Return the (x, y) coordinate for the center point of the cell that contains the specified text.  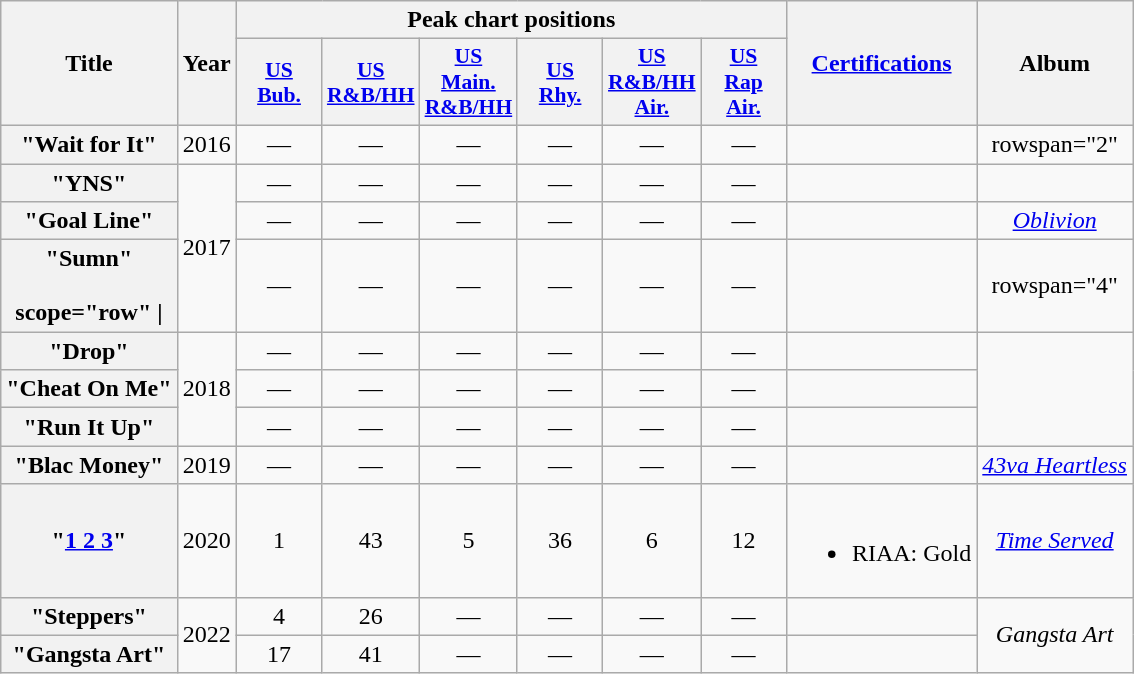
"Wait for It" (89, 144)
Oblivion (1055, 221)
2022 (206, 635)
USR&B/HHAir. (652, 82)
rowspan="2" (1055, 144)
2016 (206, 144)
"1 2 3" (89, 540)
USRhy. (560, 82)
"Drop" (89, 351)
USRapAir. (744, 82)
2019 (206, 465)
Peak chart positions (511, 20)
USR&B/HH (371, 82)
"Goal Line" (89, 221)
"Steppers" (89, 616)
2020 (206, 540)
2018 (206, 389)
1 (279, 540)
Time Served (1055, 540)
"YNS" (89, 183)
Title (89, 64)
43va Heartless (1055, 465)
6 (652, 540)
"Gangsta Art" (89, 654)
USBub. (279, 82)
12 (744, 540)
41 (371, 654)
43 (371, 540)
Album (1055, 64)
4 (279, 616)
5 (469, 540)
"Run It Up" (89, 427)
"Sumn"scope="row" | (89, 286)
"Blac Money" (89, 465)
17 (279, 654)
Certifications (881, 64)
2017 (206, 248)
RIAA: Gold (881, 540)
rowspan="4" (1055, 286)
USMain.R&B/HH (469, 82)
"Cheat On Me" (89, 389)
Gangsta Art (1055, 635)
Year (206, 64)
26 (371, 616)
36 (560, 540)
